Capture the cell that displays the provided text and extract its [X, Y] central coordinate. 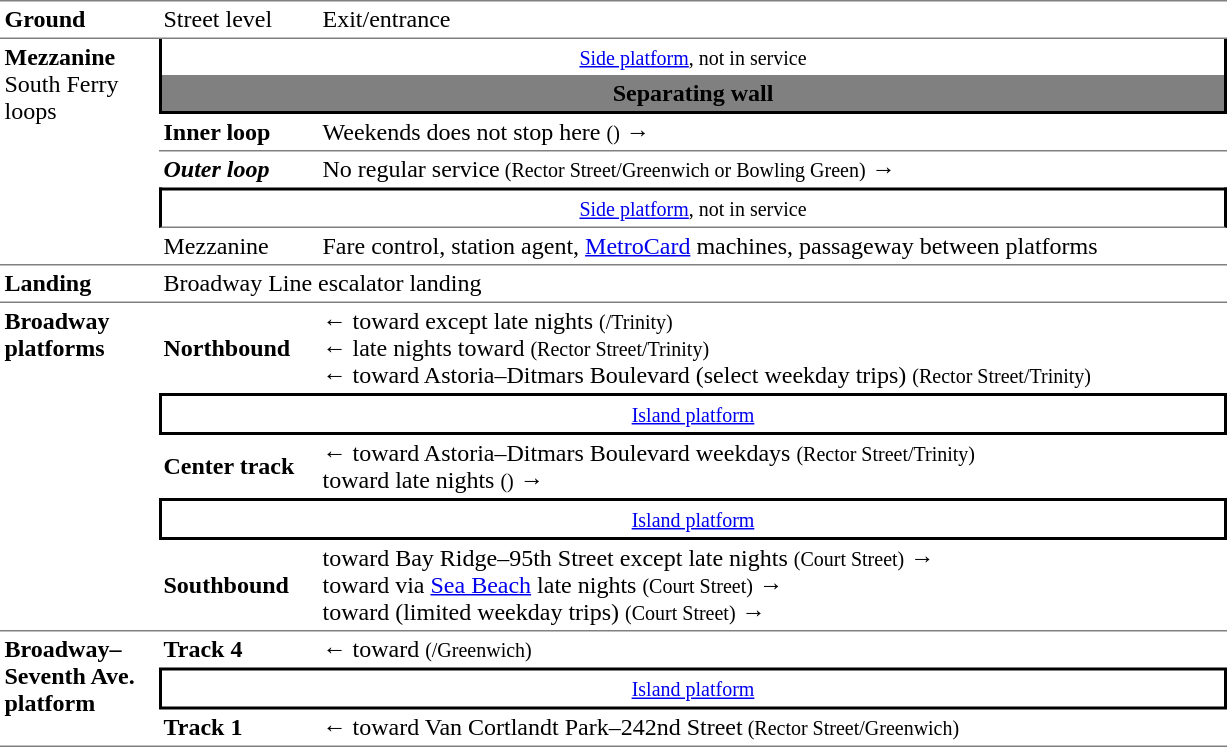
Southbound [238, 586]
Broadway platforms [80, 467]
Street level [238, 20]
Exit/entrance [772, 20]
Weekends does not stop here () → [772, 133]
Track 4 [238, 650]
MezzanineSouth Ferry loops [80, 152]
Ground [80, 20]
Broadway Line escalator landing [693, 284]
Mezzanine [238, 247]
Inner loop [238, 133]
Outer loop [238, 170]
Fare control, station agent, MetroCard machines, passageway between platforms [772, 247]
Center track [238, 466]
Separating wall [693, 94]
← toward (/Greenwich) [772, 650]
Landing [80, 284]
← toward Astoria–Ditmars Boulevard weekdays (Rector Street/Trinity) toward late nights () → [772, 466]
Northbound [238, 348]
No regular service (Rector Street/Greenwich or Bowling Green) → [772, 170]
